Locate the cell with the specified text and output its (X, Y) center coordinate. 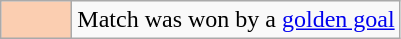
Match was won by a golden goal (236, 20)
